Extract the (x, y) coordinate from the center of the cell holding the provided text.  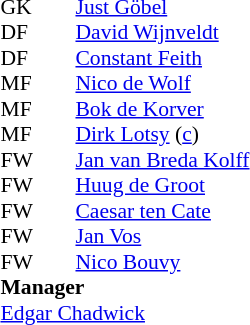
Huug de Groot (162, 185)
Manager (124, 287)
Jan van Breda Kolff (162, 160)
Constant Feith (162, 58)
Bok de Korver (162, 109)
Dirk Lotsy (c) (162, 135)
Jan Vos (162, 237)
Nico Bouvy (162, 262)
David Wijnveldt (162, 33)
Nico de Wolf (162, 83)
Caesar ten Cate (162, 211)
